Capture the cell that displays the provided text and extract its [x, y] central coordinate. 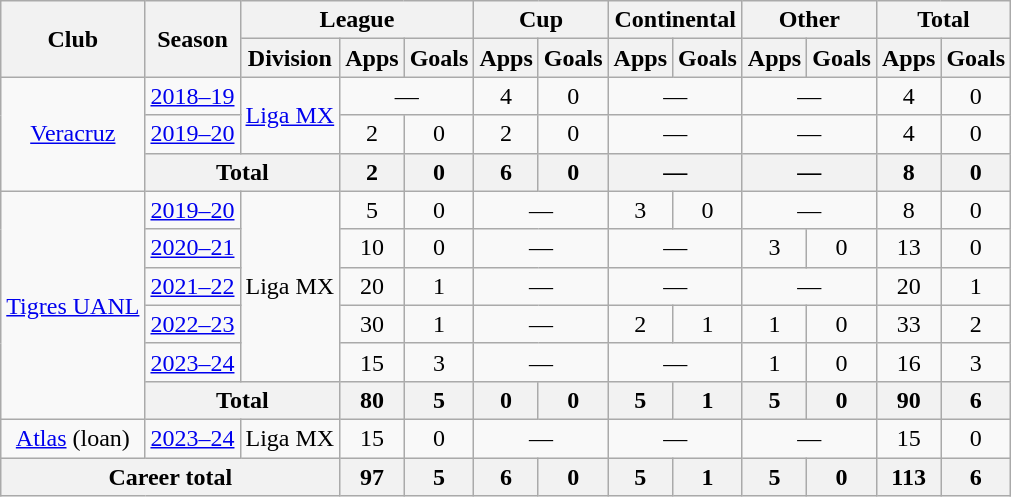
Cup [541, 20]
2021–22 [192, 286]
90 [908, 400]
Veracruz [73, 134]
33 [908, 324]
30 [372, 324]
113 [908, 477]
80 [372, 400]
10 [372, 248]
Career total [170, 477]
Continental [675, 20]
Tigres UANL [73, 305]
2022–23 [192, 324]
Season [192, 39]
Club [73, 39]
13 [908, 248]
2020–21 [192, 248]
16 [908, 362]
Division [290, 58]
2018–19 [192, 96]
Atlas (loan) [73, 438]
League [357, 20]
Other [809, 20]
97 [372, 477]
